Detect which cell encompasses the target text, then output its [x, y] center coordinate. 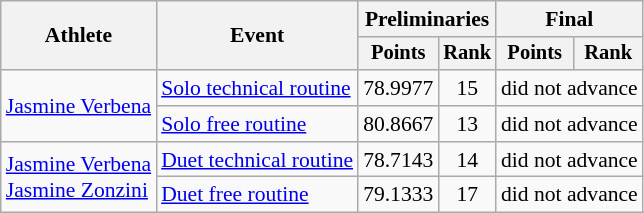
80.8667 [398, 124]
78.9977 [398, 88]
Jasmine VerbenaJasmine Zonzini [78, 178]
Jasmine Verbena [78, 106]
14 [467, 160]
15 [467, 88]
Solo technical routine [257, 88]
17 [467, 195]
Preliminaries [427, 19]
13 [467, 124]
78.7143 [398, 160]
Duet technical routine [257, 160]
79.1333 [398, 195]
Duet free routine [257, 195]
Event [257, 36]
Final [570, 19]
Athlete [78, 36]
Solo free routine [257, 124]
